Provide the (x, y) coordinate of the cell's center where the given text is located.  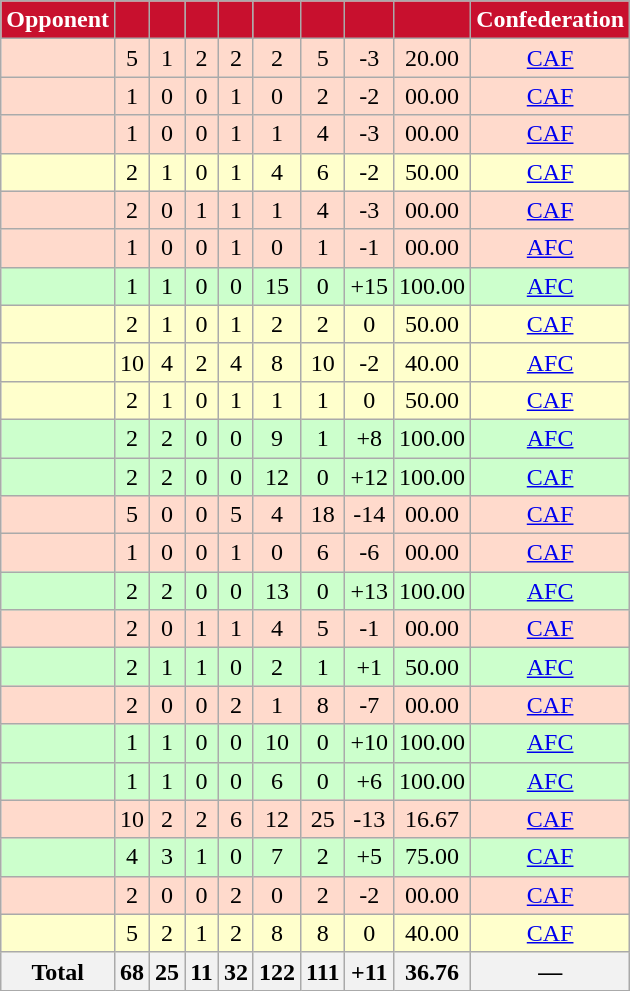
+1 (370, 667)
+15 (370, 286)
3 (168, 857)
+8 (370, 438)
15 (276, 286)
20.00 (432, 58)
18 (323, 515)
Total (58, 971)
36.76 (432, 971)
+10 (370, 743)
-13 (370, 819)
Opponent (58, 20)
-6 (370, 553)
— (550, 971)
122 (276, 971)
+13 (370, 591)
9 (276, 438)
-14 (370, 515)
+11 (370, 971)
Confederation (550, 20)
32 (236, 971)
+12 (370, 477)
7 (276, 857)
68 (132, 971)
111 (323, 971)
+6 (370, 781)
75.00 (432, 857)
11 (202, 971)
-7 (370, 705)
+5 (370, 857)
16.67 (432, 819)
13 (276, 591)
